Determine the (x, y) coordinate at the center of the cell enclosing the given text.  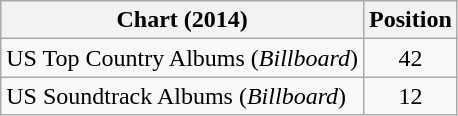
42 (411, 58)
US Top Country Albums (Billboard) (182, 58)
Chart (2014) (182, 20)
US Soundtrack Albums (Billboard) (182, 96)
12 (411, 96)
Position (411, 20)
